Extract the (x, y) coordinate from the center of the cell holding the provided text.  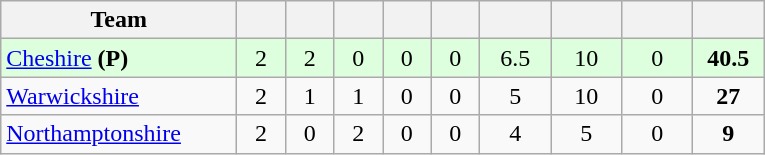
Cheshire (P) (119, 58)
4 (516, 134)
6.5 (516, 58)
40.5 (728, 58)
Warwickshire (119, 96)
9 (728, 134)
Team (119, 20)
Northamptonshire (119, 134)
27 (728, 96)
